Capture the cell that displays the provided text and extract its (x, y) central coordinate. 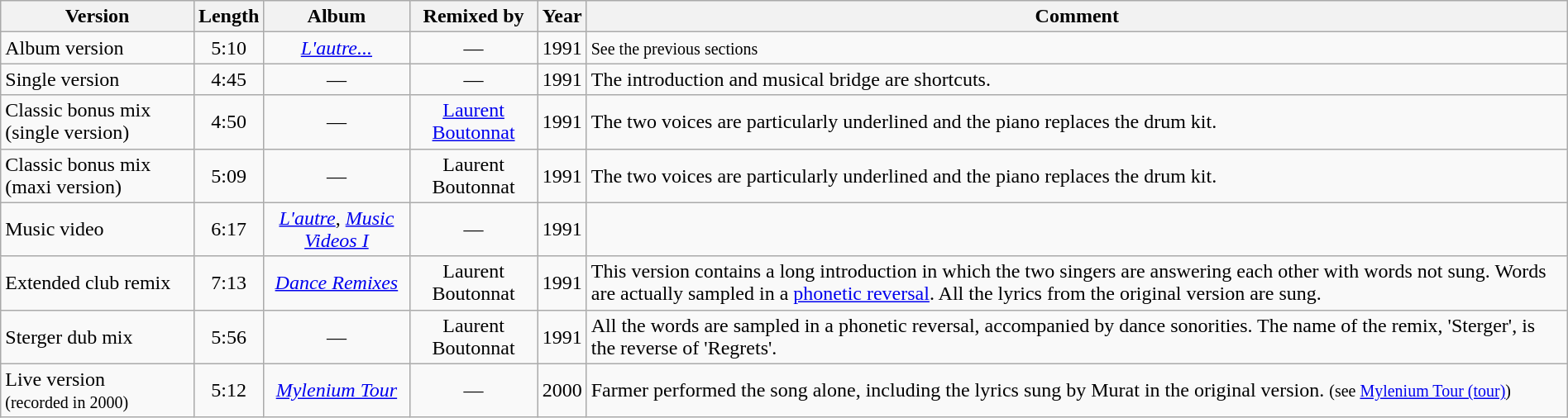
Year (562, 17)
7:13 (228, 283)
Remixed by (473, 17)
5:10 (228, 48)
5:56 (228, 337)
Extended club remix (98, 283)
The introduction and musical bridge are shortcuts. (1077, 79)
Farmer performed the song alone, including the lyrics sung by Murat in the original version. (see Mylenium Tour (tour)) (1077, 390)
All the words are sampled in a phonetic reversal, accompanied by dance sonorities. The name of the remix, 'Sterger', is the reverse of 'Regrets'. (1077, 337)
Length (228, 17)
Music video (98, 230)
Mylenium Tour (337, 390)
L'autre, Music Videos I (337, 230)
Album version (98, 48)
5:12 (228, 390)
Classic bonus mix (maxi version) (98, 175)
Album (337, 17)
Comment (1077, 17)
Version (98, 17)
4:45 (228, 79)
Classic bonus mix (single version) (98, 122)
Single version (98, 79)
5:09 (228, 175)
2000 (562, 390)
See the previous sections (1077, 48)
L'autre... (337, 48)
Sterger dub mix (98, 337)
4:50 (228, 122)
Dance Remixes (337, 283)
6:17 (228, 230)
Live version (recorded in 2000) (98, 390)
